Search for the cell housing the specified text and yield its [x, y] center coordinate. 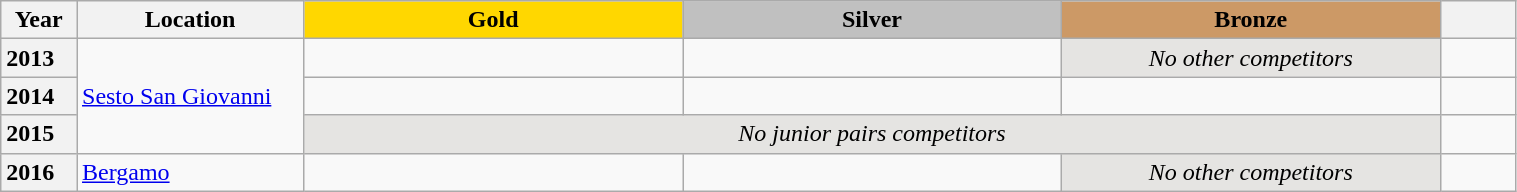
Year [39, 20]
Sesto San Giovanni [190, 96]
Bronze [1250, 20]
Bergamo [190, 172]
Location [190, 20]
No junior pairs competitors [872, 134]
2013 [39, 58]
2015 [39, 134]
2014 [39, 96]
Gold [494, 20]
2016 [39, 172]
Silver [872, 20]
